Pinpoint the cell where the given text exists, returning its [x, y] midpoint coordinate. 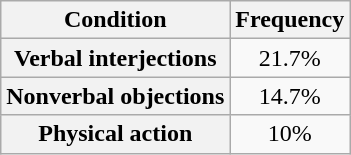
Frequency [290, 20]
Condition [116, 20]
14.7% [290, 96]
21.7% [290, 58]
Verbal interjections [116, 58]
Nonverbal objections [116, 96]
Physical action [116, 134]
10% [290, 134]
